Provide the [x, y] coordinate of the cell's center where the given text is located.  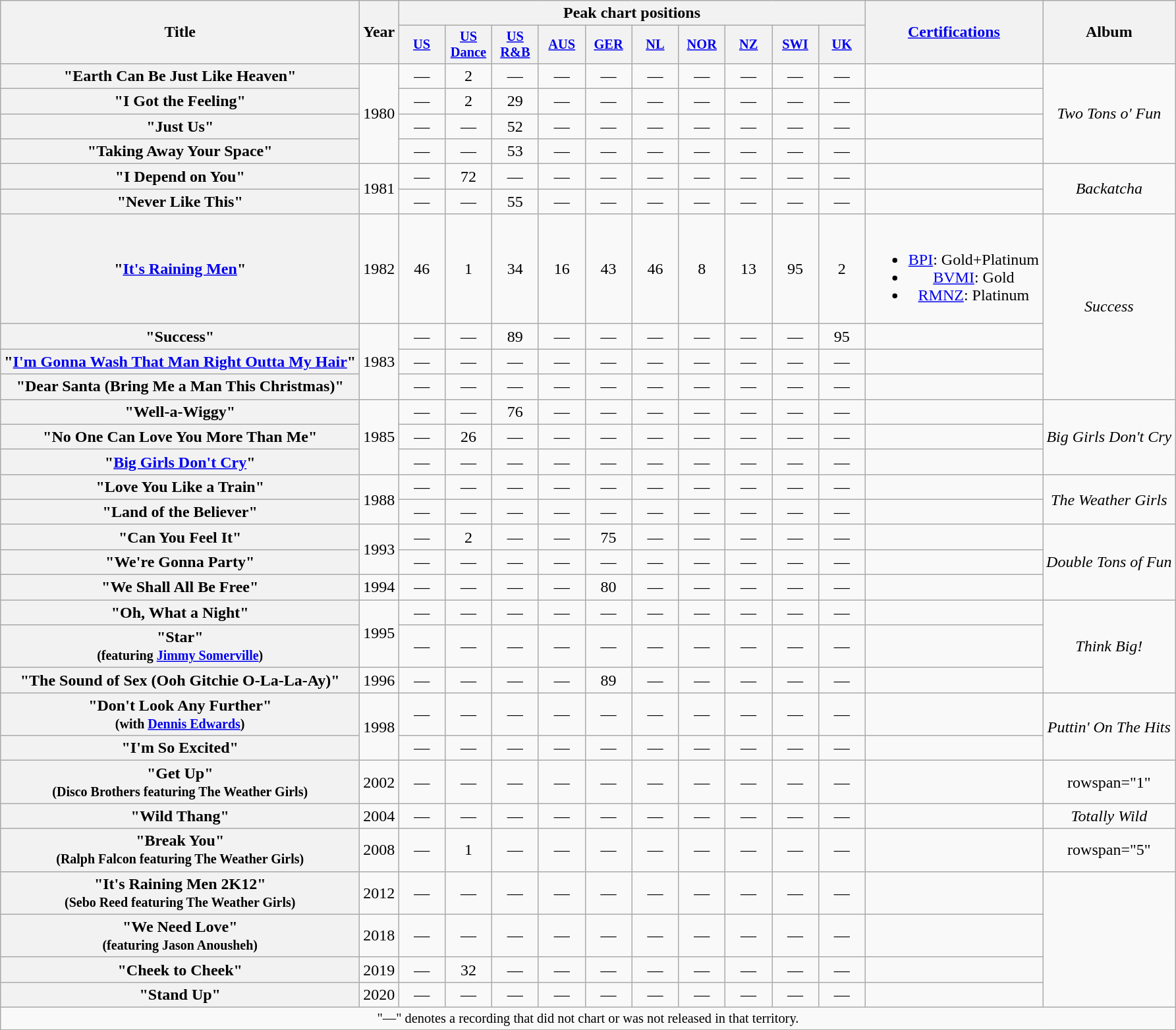
"We're Gonna Party" [181, 562]
1982 [379, 269]
"Stand Up" [181, 994]
1983 [379, 362]
rowspan="5" [1109, 850]
"I Depend on You" [181, 176]
"Big Girls Don't Cry" [181, 462]
"It's Raining Men 2K12"(Sebo Reed featuring The Weather Girls) [181, 893]
Success [1109, 307]
UK [842, 45]
1995 [379, 634]
Title [181, 32]
"Don't Look Any Further" (with Dennis Edwards) [181, 714]
"I'm So Excited" [181, 748]
GER [609, 45]
"Success" [181, 337]
1993 [379, 549]
The Weather Girls [1109, 499]
1985 [379, 437]
Big Girls Don't Cry [1109, 437]
26 [469, 437]
"—" denotes a recording that did not chart or was not released in that territory. [588, 1018]
"Dear Santa (Bring Me a Man This Christmas)" [181, 387]
"We Shall All Be Free" [181, 587]
"Never Like This" [181, 202]
"Earth Can Be Just Like Heaven" [181, 76]
"Break You"(Ralph Falcon featuring The Weather Girls) [181, 850]
8 [702, 269]
Backatcha [1109, 189]
"Well-a-Wiggy" [181, 412]
13 [748, 269]
US R&B [515, 45]
1998 [379, 727]
2012 [379, 893]
52 [515, 126]
1980 [379, 113]
"We Need Love"(featuring Jason Anousheh) [181, 935]
55 [515, 202]
"Get Up"(Disco Brothers featuring The Weather Girls) [181, 782]
53 [515, 151]
"Land of the Believer" [181, 512]
"Taking Away Your Space" [181, 151]
75 [609, 537]
NOR [702, 45]
"Star" (featuring Jimmy Somerville) [181, 647]
AUS [561, 45]
"Oh, What a Night" [181, 612]
"I Got the Feeling" [181, 101]
"Can You Feel It" [181, 537]
"It's Raining Men" [181, 269]
2008 [379, 850]
Totally Wild [1109, 816]
"No One Can Love You More Than Me" [181, 437]
NZ [748, 45]
2018 [379, 935]
29 [515, 101]
"Cheek to Cheek" [181, 969]
1988 [379, 499]
1994 [379, 587]
US Dance [469, 45]
Year [379, 32]
2002 [379, 782]
2019 [379, 969]
1996 [379, 680]
"The Sound of Sex (Ooh Gitchie O-La-La-Ay)" [181, 680]
Certifications [954, 32]
16 [561, 269]
2020 [379, 994]
Think Big! [1109, 647]
34 [515, 269]
Two Tons o' Fun [1109, 113]
32 [469, 969]
NL [655, 45]
76 [515, 412]
SWI [796, 45]
"I'm Gonna Wash That Man Right Outta My Hair" [181, 362]
BPI: Gold+PlatinumBVMI: GoldRMNZ: Platinum [954, 269]
Double Tons of Fun [1109, 562]
2004 [379, 816]
"Wild Thang" [181, 816]
1981 [379, 189]
Peak chart positions [632, 13]
80 [609, 587]
US [422, 45]
43 [609, 269]
Album [1109, 32]
"Love You Like a Train" [181, 487]
Puttin' On The Hits [1109, 727]
72 [469, 176]
"Just Us" [181, 126]
rowspan="1" [1109, 782]
